Locate the cell with the specified text and output its [x, y] center coordinate. 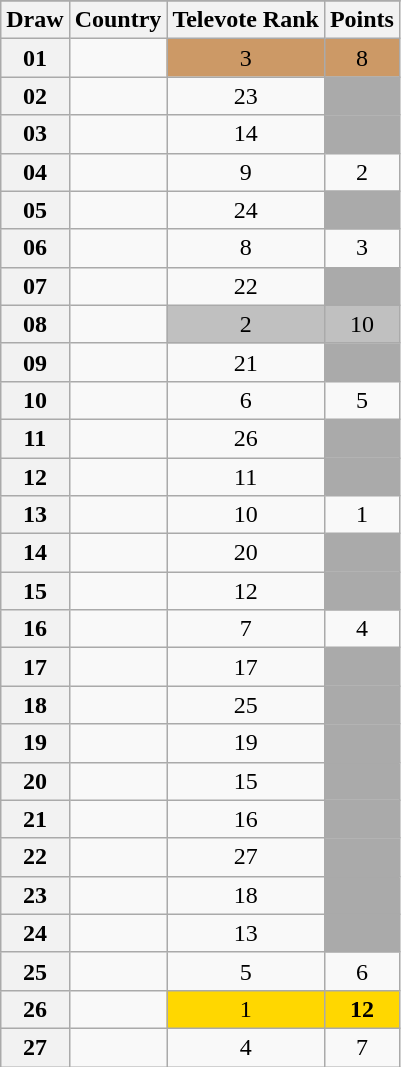
03 [35, 134]
06 [35, 248]
9 [246, 172]
07 [35, 286]
04 [35, 172]
09 [35, 362]
02 [35, 96]
Points [362, 20]
01 [35, 58]
Televote Rank [246, 20]
Country [118, 20]
08 [35, 324]
Draw [35, 20]
05 [35, 210]
